Return the [X, Y] coordinate for the center point of the cell that contains the specified text.  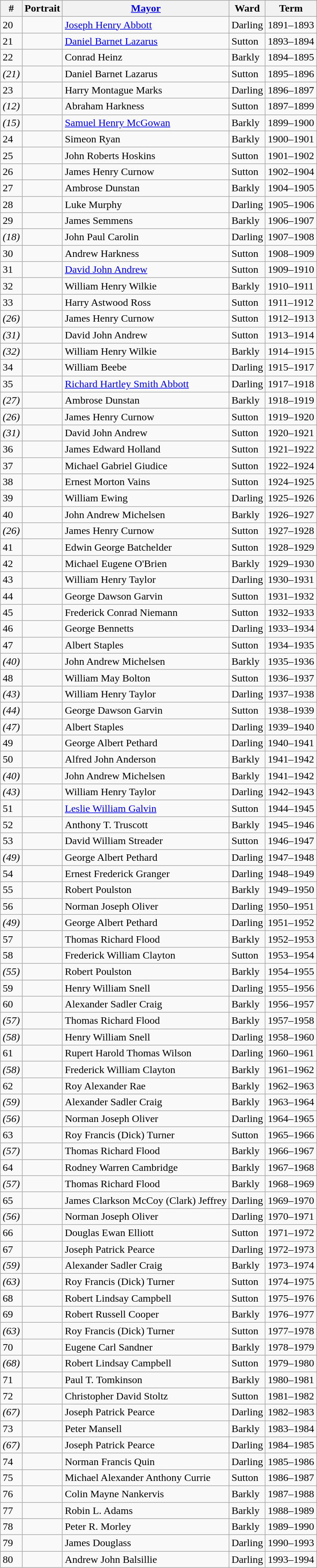
23 [11, 90]
1927–1928 [291, 531]
1954–1955 [291, 971]
1990–1993 [291, 1543]
71 [11, 1380]
Ward [247, 9]
57 [11, 939]
John Roberts Hoskins [146, 155]
1988–1989 [291, 1510]
1939–1940 [291, 727]
(12) [11, 106]
William Ewing [146, 498]
Norman Francis Quin [146, 1461]
55 [11, 890]
26 [11, 172]
Mayor [146, 9]
1958–1960 [291, 1037]
78 [11, 1527]
28 [11, 205]
1934–1935 [291, 645]
40 [11, 515]
32 [11, 286]
1911–1912 [291, 302]
1921–1922 [291, 449]
(68) [11, 1363]
47 [11, 645]
# [11, 9]
1905–1906 [291, 205]
Robert Russell Cooper [146, 1315]
(32) [11, 351]
1964–1965 [291, 1119]
1894–1895 [291, 57]
1930–1931 [291, 580]
1951–1952 [291, 923]
54 [11, 874]
1965–1966 [291, 1135]
1897–1899 [291, 106]
Frederick Conrad Niemann [146, 612]
1975–1976 [291, 1298]
46 [11, 629]
33 [11, 302]
50 [11, 760]
48 [11, 678]
1961–1962 [291, 1070]
Christopher David Stoltz [146, 1396]
1910–1911 [291, 286]
29 [11, 221]
George Bennetts [146, 629]
1976–1977 [291, 1315]
31 [11, 270]
52 [11, 825]
1952–1953 [291, 939]
1907–1908 [291, 237]
1908–1909 [291, 253]
1901–1902 [291, 155]
1917–1918 [291, 384]
1942–1943 [291, 792]
Robin L. Adams [146, 1510]
Alfred John Anderson [146, 760]
1909–1910 [291, 270]
1906–1907 [291, 221]
Ernest Morton Vains [146, 482]
80 [11, 1559]
67 [11, 1249]
61 [11, 1053]
1963–1964 [291, 1102]
Colin Mayne Nankervis [146, 1494]
66 [11, 1233]
William May Bolton [146, 678]
Simeon Ryan [146, 139]
42 [11, 564]
30 [11, 253]
1957–1958 [291, 1021]
74 [11, 1461]
21 [11, 41]
72 [11, 1396]
1966–1967 [291, 1151]
Roy Alexander Rae [146, 1086]
Harry Astwood Ross [146, 302]
1969–1970 [291, 1200]
1931–1932 [291, 596]
20 [11, 25]
35 [11, 384]
69 [11, 1315]
1993–1994 [291, 1559]
27 [11, 188]
36 [11, 449]
1920–1921 [291, 433]
Andrew Harkness [146, 253]
63 [11, 1135]
1986–1987 [291, 1478]
1937–1938 [291, 694]
1915–1917 [291, 368]
1981–1982 [291, 1396]
(18) [11, 237]
Harry Montague Marks [146, 90]
1929–1930 [291, 564]
58 [11, 955]
22 [11, 57]
1896–1897 [291, 90]
1944–1945 [291, 808]
1989–1990 [291, 1527]
1972–1973 [291, 1249]
1982–1983 [291, 1412]
Abraham Harkness [146, 106]
1979–1980 [291, 1363]
James Douglass [146, 1543]
1935–1936 [291, 661]
1947–1948 [291, 857]
Conrad Heinz [146, 57]
Andrew John Balsillie [146, 1559]
Edwin George Batchelder [146, 547]
Michael Alexander Anthony Currie [146, 1478]
(47) [11, 727]
1899–1900 [291, 123]
1955–1956 [291, 988]
1985–1986 [291, 1461]
1912–1913 [291, 319]
1938–1939 [291, 710]
65 [11, 1200]
62 [11, 1086]
76 [11, 1494]
Peter R. Morley [146, 1527]
David William Streader [146, 841]
1933–1934 [291, 629]
79 [11, 1543]
1983–1984 [291, 1429]
39 [11, 498]
70 [11, 1347]
1948–1949 [291, 874]
1971–1972 [291, 1233]
45 [11, 612]
(55) [11, 971]
Peter Mansell [146, 1429]
34 [11, 368]
1922–1924 [291, 465]
Michael Eugene O'Brien [146, 564]
(15) [11, 123]
38 [11, 482]
Rupert Harold Thomas Wilson [146, 1053]
1987–1988 [291, 1494]
1956–1957 [291, 1004]
75 [11, 1478]
Portrait [43, 9]
1973–1974 [291, 1266]
77 [11, 1510]
1918–1919 [291, 400]
1926–1927 [291, 515]
1940–1941 [291, 743]
1928–1929 [291, 547]
64 [11, 1167]
Richard Hartley Smith Abbott [146, 384]
68 [11, 1298]
Samuel Henry McGowan [146, 123]
1967–1968 [291, 1167]
25 [11, 155]
(44) [11, 710]
Anthony T. Truscott [146, 825]
24 [11, 139]
1960–1961 [291, 1053]
44 [11, 596]
1924–1925 [291, 482]
Douglas Ewan Elliott [146, 1233]
Term [291, 9]
Leslie William Galvin [146, 808]
1893–1894 [291, 41]
1962–1963 [291, 1086]
1949–1950 [291, 890]
1984–1985 [291, 1445]
60 [11, 1004]
Paul T. Tomkinson [146, 1380]
Rodney Warren Cambridge [146, 1167]
1925–1926 [291, 498]
(27) [11, 400]
1914–1915 [291, 351]
1895–1896 [291, 74]
1902–1904 [291, 172]
Eugene Carl Sandner [146, 1347]
Michael Gabriel Giudice [146, 465]
John Paul Carolin [146, 237]
1891–1893 [291, 25]
1978–1979 [291, 1347]
41 [11, 547]
James Clarkson McCoy (Clark) Jeffrey [146, 1200]
37 [11, 465]
43 [11, 580]
56 [11, 906]
William Beebe [146, 368]
James Semmens [146, 221]
59 [11, 988]
1968–1969 [291, 1184]
73 [11, 1429]
1936–1937 [291, 678]
1953–1954 [291, 955]
53 [11, 841]
1932–1933 [291, 612]
1950–1951 [291, 906]
1945–1946 [291, 825]
51 [11, 808]
1919–1920 [291, 416]
1970–1971 [291, 1216]
Joseph Henry Abbott [146, 25]
1977–1978 [291, 1331]
1913–1914 [291, 335]
Ernest Frederick Granger [146, 874]
Luke Murphy [146, 205]
1946–1947 [291, 841]
1974–1975 [291, 1282]
1904–1905 [291, 188]
49 [11, 743]
James Edward Holland [146, 449]
1980–1981 [291, 1380]
(21) [11, 74]
1900–1901 [291, 139]
